Capture the cell that displays the provided text and extract its [x, y] central coordinate. 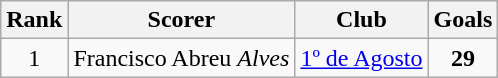
29 [463, 58]
Goals [463, 20]
Rank [34, 20]
1º de Agosto [362, 58]
Francisco Abreu Alves [182, 58]
1 [34, 58]
Scorer [182, 20]
Club [362, 20]
